Search for the cell housing the specified text and yield its [X, Y] center coordinate. 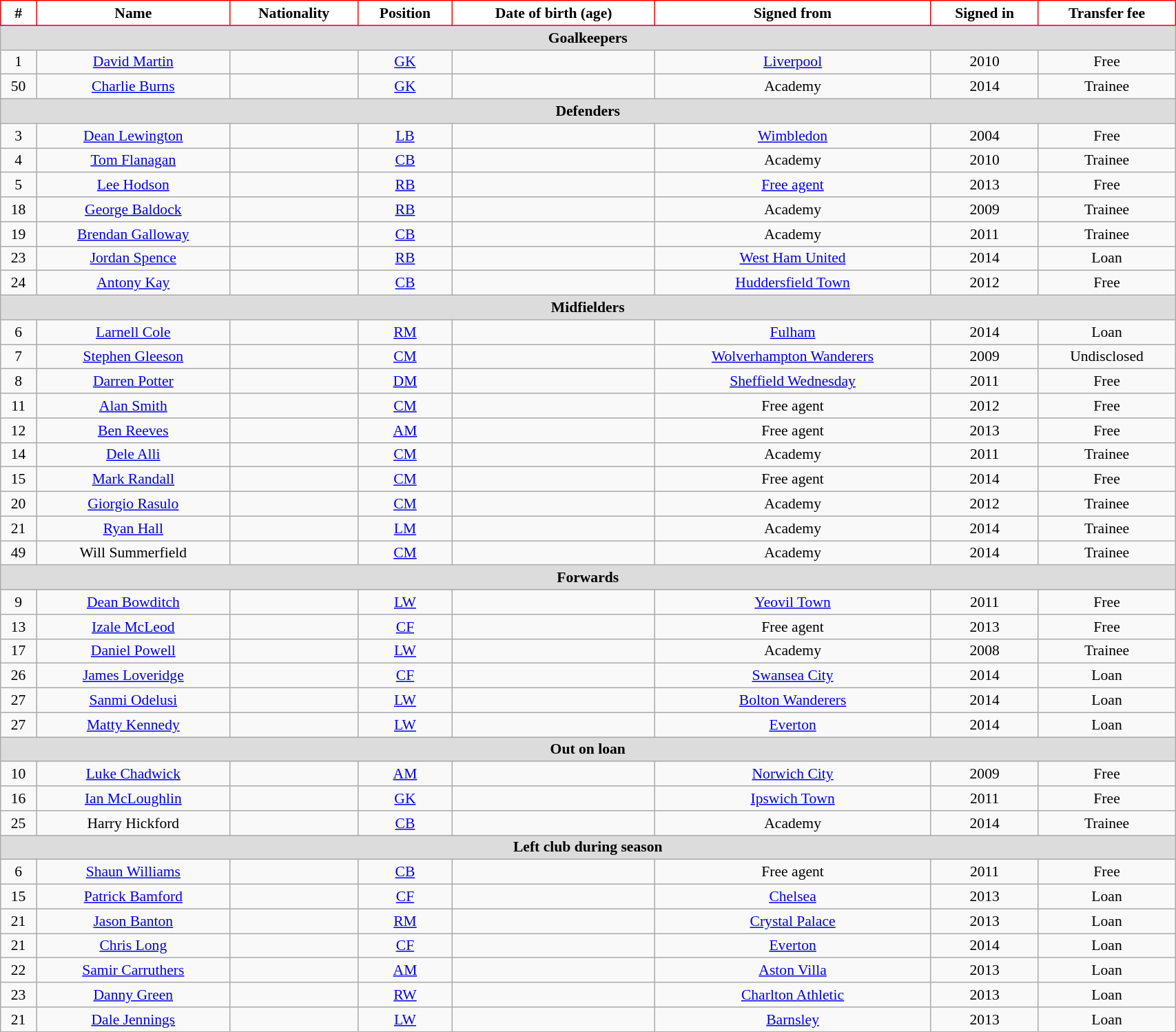
Larnell Cole [133, 332]
Alan Smith [133, 406]
David Martin [133, 62]
Harry Hickford [133, 823]
Giorgio Rasulo [133, 504]
8 [19, 382]
17 [19, 651]
Patrick Bamford [133, 897]
Transfer fee [1106, 13]
Dale Jennings [133, 1020]
Crystal Palace [792, 921]
Out on loan [588, 750]
19 [19, 234]
3 [19, 136]
Name [133, 13]
2008 [985, 651]
Fulham [792, 332]
2004 [985, 136]
Midfielders [588, 308]
Dean Bowditch [133, 602]
9 [19, 602]
20 [19, 504]
Chris Long [133, 946]
Huddersfield Town [792, 283]
Stephen Gleeson [133, 357]
Undisclosed [1106, 357]
Brendan Galloway [133, 234]
Barnsley [792, 1020]
14 [19, 455]
Sanmi Odelusi [133, 701]
Ipswich Town [792, 798]
16 [19, 798]
West Ham United [792, 258]
Left club during season [588, 847]
26 [19, 676]
Sheffield Wednesday [792, 382]
George Baldock [133, 209]
7 [19, 357]
Chelsea [792, 897]
Danny Green [133, 995]
Jason Banton [133, 921]
11 [19, 406]
Aston Villa [792, 971]
Dean Lewington [133, 136]
Charlton Athletic [792, 995]
James Loveridge [133, 676]
Charlie Burns [133, 87]
Daniel Powell [133, 651]
Ben Reeves [133, 431]
Dele Alli [133, 455]
Yeovil Town [792, 602]
Lee Hodson [133, 185]
Position [405, 13]
Ian McLoughlin [133, 798]
Mark Randall [133, 479]
Izale McLeod [133, 627]
18 [19, 209]
Samir Carruthers [133, 971]
13 [19, 627]
24 [19, 283]
Date of birth (age) [554, 13]
LB [405, 136]
4 [19, 161]
Antony Kay [133, 283]
Jordan Spence [133, 258]
Will Summerfield [133, 553]
1 [19, 62]
Liverpool [792, 62]
LM [405, 528]
Luke Chadwick [133, 774]
Tom Flanagan [133, 161]
Matty Kennedy [133, 725]
Bolton Wanderers [792, 701]
25 [19, 823]
50 [19, 87]
Defenders [588, 112]
RW [405, 995]
Goalkeepers [588, 38]
Shaun Williams [133, 872]
Swansea City [792, 676]
10 [19, 774]
12 [19, 431]
Forwards [588, 578]
22 [19, 971]
# [19, 13]
Ryan Hall [133, 528]
Norwich City [792, 774]
Darren Potter [133, 382]
DM [405, 382]
Wimbledon [792, 136]
Signed from [792, 13]
Wolverhampton Wanderers [792, 357]
49 [19, 553]
Signed in [985, 13]
Nationality [293, 13]
5 [19, 185]
